Determine the [x, y] coordinate at the center of the cell enclosing the given text.  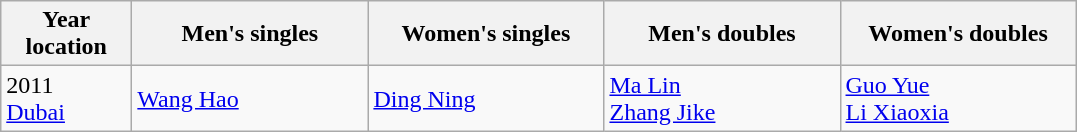
Ma Lin Zhang Jike [722, 98]
Men's doubles [722, 34]
Women's doubles [958, 34]
Ding Ning [486, 98]
Year location [66, 34]
Wang Hao [250, 98]
Guo Yue Li Xiaoxia [958, 98]
Women's singles [486, 34]
Men's singles [250, 34]
2011 Dubai [66, 98]
